For the text-containing cell, return its midpoint in [X, Y] coordinate format. 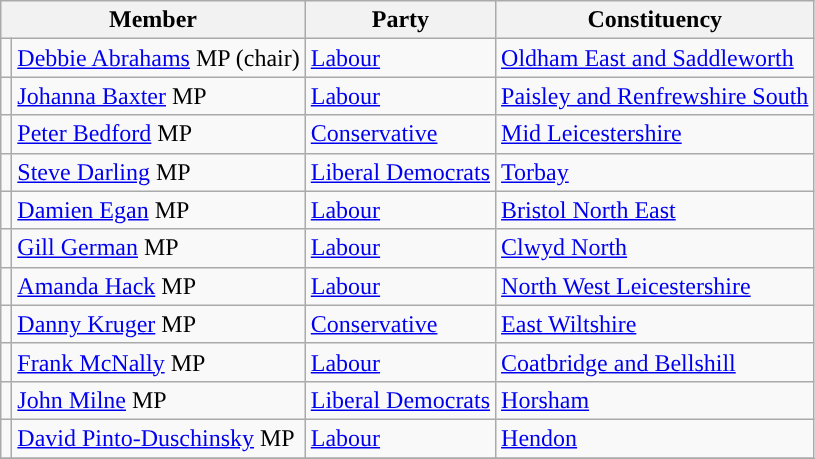
Damien Egan MP [158, 210]
Amanda Hack MP [158, 286]
East Wiltshire [655, 324]
David Pinto-Duschinsky MP [158, 438]
Horsham [655, 400]
Peter Bedford MP [158, 134]
Gill German MP [158, 248]
Hendon [655, 438]
Clwyd North [655, 248]
Bristol North East [655, 210]
John Milne MP [158, 400]
Party [400, 20]
Member [153, 20]
Torbay [655, 172]
Paisley and Renfrewshire South [655, 96]
Mid Leicestershire [655, 134]
Constituency [655, 20]
North West Leicestershire [655, 286]
Oldham East and Saddleworth [655, 58]
Johanna Baxter MP [158, 96]
Frank McNally MP [158, 362]
Danny Kruger MP [158, 324]
Debbie Abrahams MP (chair) [158, 58]
Steve Darling MP [158, 172]
Coatbridge and Bellshill [655, 362]
